Output the [X, Y] coordinate of the center of the cell containing the given text.  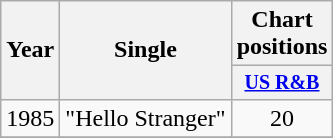
"Hello Stranger" [146, 118]
Year [30, 50]
Chart positions [282, 34]
1985 [30, 118]
20 [282, 118]
Single [146, 50]
US R&B [282, 82]
